Identify which cell holds the provided text, then report its [X, Y] central coordinate. 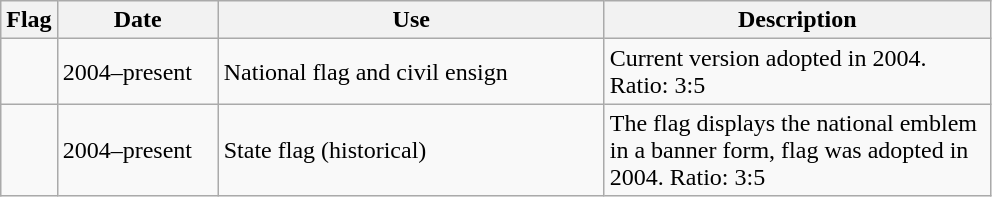
National flag and civil ensign [411, 72]
Current version adopted in 2004. Ratio: 3:5 [797, 72]
State flag (historical) [411, 150]
The flag displays the national emblem in a banner form, flag was adopted in 2004. Ratio: 3:5 [797, 150]
Date [138, 20]
Use [411, 20]
Flag [29, 20]
Description [797, 20]
